Return (x, y) of the center of cell containing provided text 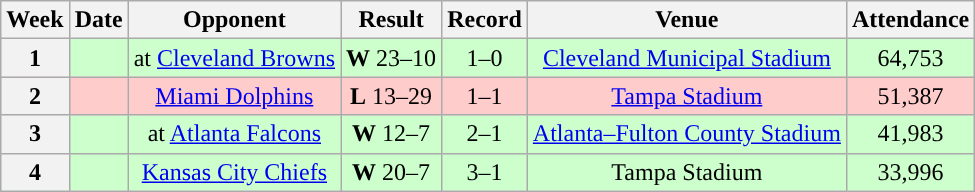
64,753 (910, 58)
at Cleveland Browns (234, 58)
2 (35, 96)
Result (392, 20)
51,387 (910, 96)
3–1 (485, 172)
Miami Dolphins (234, 96)
2–1 (485, 134)
at Atlanta Falcons (234, 134)
Atlanta–Fulton County Stadium (686, 134)
Kansas City Chiefs (234, 172)
1 (35, 58)
Opponent (234, 20)
Attendance (910, 20)
Week (35, 20)
41,983 (910, 134)
Venue (686, 20)
Date (98, 20)
W 23–10 (392, 58)
33,996 (910, 172)
Record (485, 20)
W 12–7 (392, 134)
1–1 (485, 96)
W 20–7 (392, 172)
4 (35, 172)
Cleveland Municipal Stadium (686, 58)
1–0 (485, 58)
3 (35, 134)
L 13–29 (392, 96)
